For the text-containing cell, return its midpoint in [x, y] coordinate format. 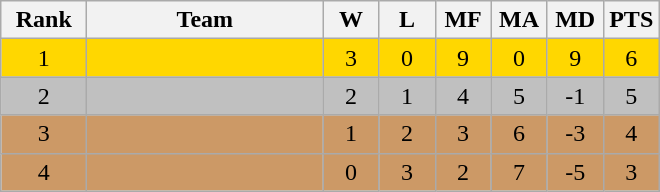
-1 [575, 96]
L [407, 20]
MD [575, 20]
-3 [575, 134]
PTS [631, 20]
Rank [44, 20]
-5 [575, 172]
MA [519, 20]
MF [463, 20]
W [351, 20]
Team [205, 20]
7 [519, 172]
